Return (X, Y) of the center of cell containing provided text 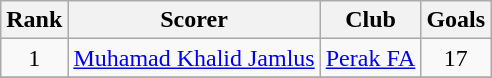
Goals (456, 20)
Perak FA (370, 58)
Muhamad Khalid Jamlus (194, 58)
Scorer (194, 20)
Rank (34, 20)
17 (456, 58)
Club (370, 20)
1 (34, 58)
